For the text-containing cell, return its midpoint in [x, y] coordinate format. 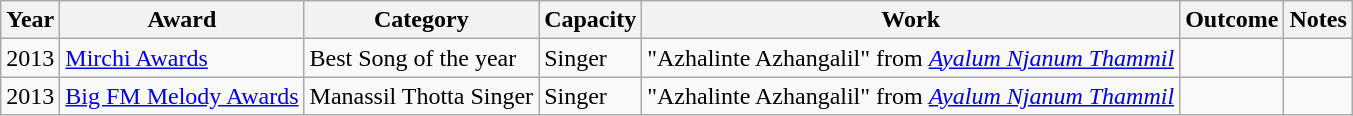
Award [182, 20]
Notes [1318, 20]
Manassil Thotta Singer [422, 96]
Best Song of the year [422, 58]
Year [30, 20]
Outcome [1232, 20]
Big FM Melody Awards [182, 96]
Work [911, 20]
Mirchi Awards [182, 58]
Capacity [590, 20]
Category [422, 20]
